Return (x, y) of the center of cell containing provided text 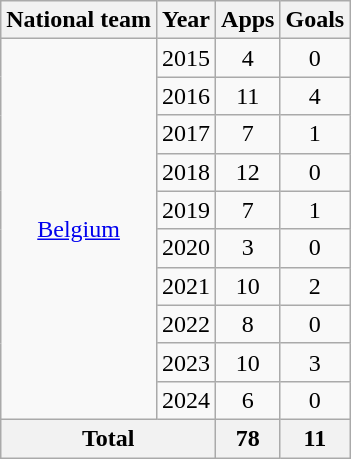
2020 (186, 248)
National team (79, 20)
2022 (186, 324)
8 (248, 324)
2024 (186, 400)
6 (248, 400)
Belgium (79, 230)
Goals (315, 20)
2 (315, 286)
2017 (186, 134)
78 (248, 438)
Total (108, 438)
2015 (186, 58)
2016 (186, 96)
2018 (186, 172)
2023 (186, 362)
Year (186, 20)
Apps (248, 20)
2019 (186, 210)
12 (248, 172)
2021 (186, 286)
